Search for the cell housing the specified text and yield its (x, y) center coordinate. 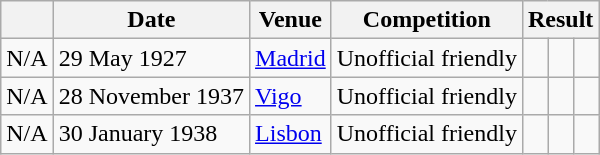
Competition (426, 20)
Vigo (291, 96)
Date (151, 20)
29 May 1927 (151, 58)
28 November 1937 (151, 96)
Result (560, 20)
Venue (291, 20)
Madrid (291, 58)
30 January 1938 (151, 134)
Lisbon (291, 134)
